Capture the cell that displays the provided text and extract its (X, Y) central coordinate. 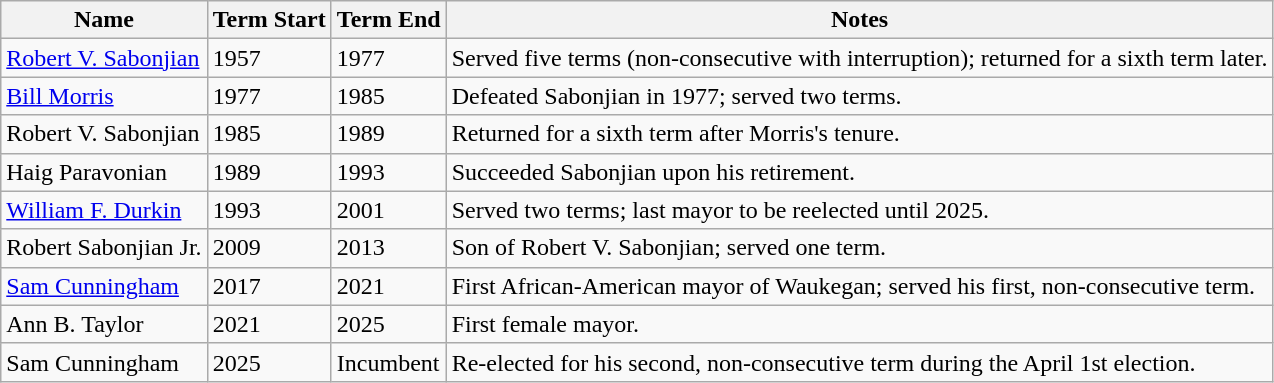
Returned for a sixth term after Morris's tenure. (860, 134)
Succeeded Sabonjian upon his retirement. (860, 172)
Bill Morris (104, 96)
First female mayor. (860, 324)
Ann B. Taylor (104, 324)
First African-American mayor of Waukegan; served his first, non-consecutive term. (860, 286)
Served two terms; last mayor to be reelected until 2025. (860, 210)
Incumbent (388, 362)
Term End (388, 20)
2001 (388, 210)
1957 (269, 58)
2013 (388, 248)
Son of Robert V. Sabonjian; served one term. (860, 248)
Re-elected for his second, non-consecutive term during the April 1st election. (860, 362)
Haig Paravonian (104, 172)
William F. Durkin (104, 210)
2009 (269, 248)
2017 (269, 286)
Notes (860, 20)
Served five terms (non-consecutive with interruption); returned for a sixth term later. (860, 58)
Robert Sabonjian Jr. (104, 248)
Name (104, 20)
Term Start (269, 20)
Defeated Sabonjian in 1977; served two terms. (860, 96)
